Capture the cell that displays the provided text and extract its (X, Y) central coordinate. 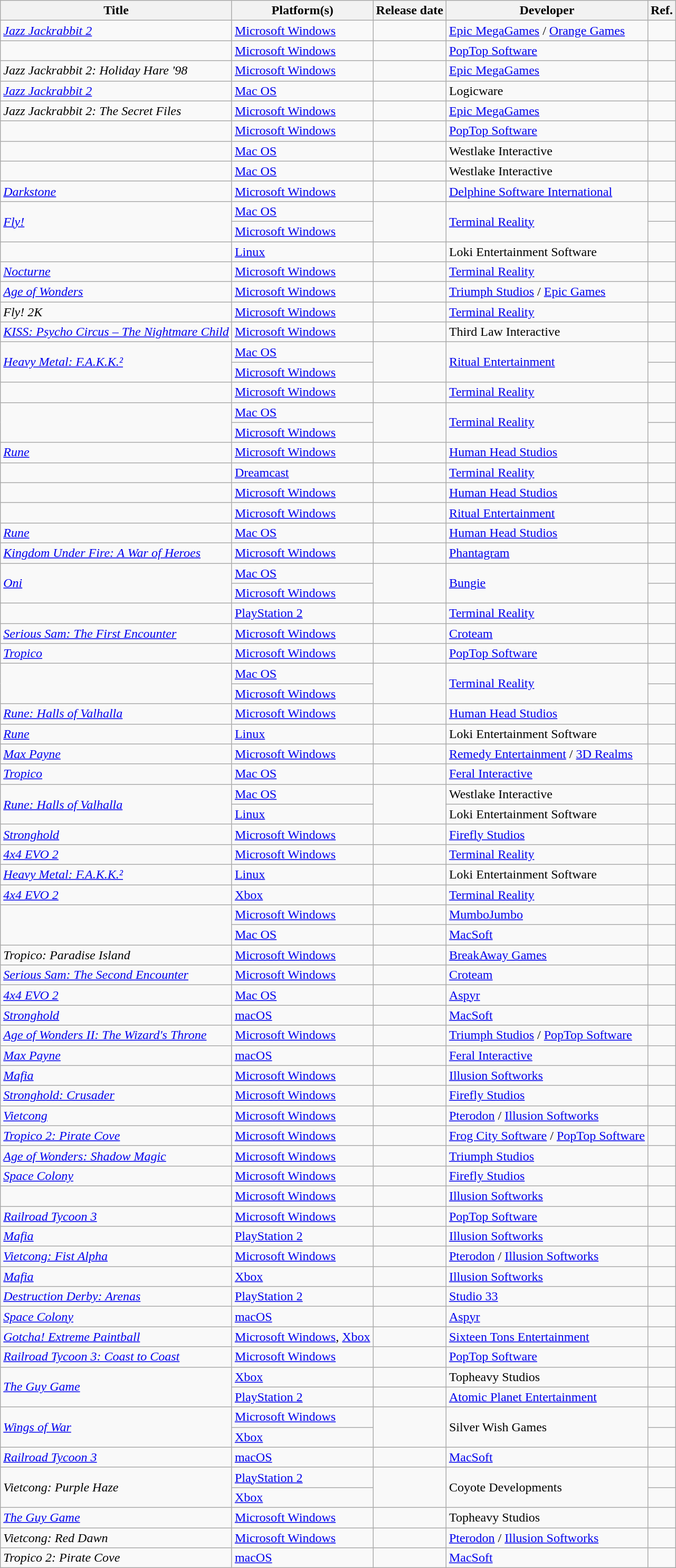
KISS: Psycho Circus – The Nightmare Child (116, 332)
Stronghold: Crusader (116, 1095)
Ref. (662, 11)
Phantagram (547, 553)
Platform(s) (302, 11)
Epic MegaGames / Orange Games (547, 31)
Coyote Developments (547, 1487)
Remedy Entertainment / 3D Realms (547, 754)
Vietcong (116, 1116)
Oni (116, 583)
Triumph Studios (547, 1156)
Developer (547, 11)
Wings of War (116, 1427)
Studio 33 (547, 1297)
Vietcong: Fist Alpha (116, 1257)
BreakAway Games (547, 955)
Silver Wish Games (547, 1427)
Jazz Jackrabbit 2: Holiday Hare '98 (116, 71)
Microsoft Windows, Xbox (302, 1337)
Serious Sam: The First Encounter (116, 634)
Jazz Jackrabbit 2: The Secret Files (116, 111)
Darkstone (116, 191)
Destruction Derby: Arenas (116, 1297)
Fly! (116, 221)
Title (116, 11)
Serious Sam: The Second Encounter (116, 975)
Triumph Studios / Epic Games (547, 292)
Age of Wonders II: The Wizard's Throne (116, 1035)
Release date (410, 11)
Vietcong: Red Dawn (116, 1538)
Fly! 2K (116, 312)
Dreamcast (302, 473)
Gotcha! Extreme Paintball (116, 1337)
Nocturne (116, 272)
Kingdom Under Fire: A War of Heroes (116, 553)
Tropico: Paradise Island (116, 955)
Triumph Studios / PopTop Software (547, 1035)
Railroad Tycoon 3: Coast to Coast (116, 1357)
Atomic Planet Entertainment (547, 1397)
Vietcong: Purple Haze (116, 1487)
Frog City Software / PopTop Software (547, 1136)
MumboJumbo (547, 915)
Age of Wonders: Shadow Magic (116, 1156)
Delphine Software International (547, 191)
Bungie (547, 583)
Age of Wonders (116, 292)
Third Law Interactive (547, 332)
Sixteen Tons Entertainment (547, 1337)
Logicware (547, 91)
